Return the [x, y] coordinate for the center point of the cell that contains the specified text.  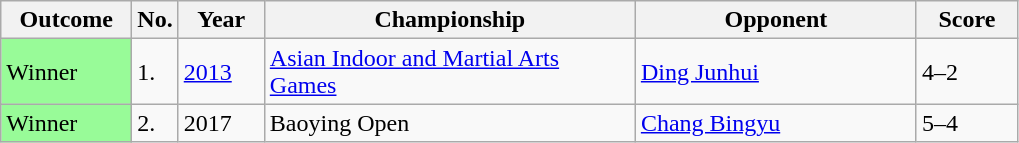
No. [155, 20]
Baoying Open [450, 123]
Opponent [776, 20]
2. [155, 123]
4–2 [966, 72]
Outcome [66, 20]
Championship [450, 20]
Ding Junhui [776, 72]
2013 [221, 72]
1. [155, 72]
Score [966, 20]
5–4 [966, 123]
Year [221, 20]
2017 [221, 123]
Asian Indoor and Martial Arts Games [450, 72]
Chang Bingyu [776, 123]
